For the text-containing cell, return its midpoint in (x, y) coordinate format. 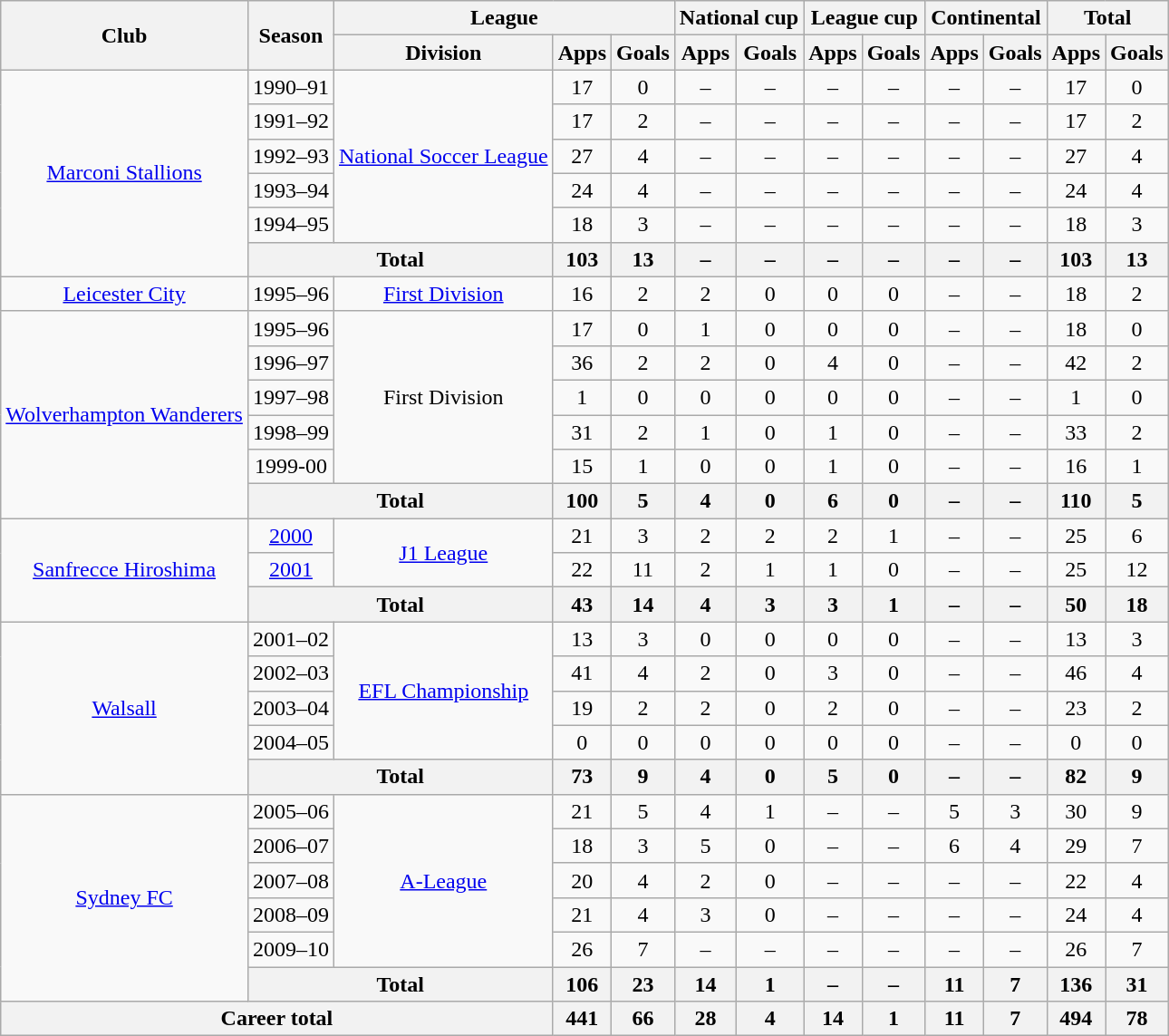
2006–07 (290, 846)
66 (643, 1019)
19 (582, 708)
2000 (290, 536)
82 (1076, 777)
46 (1076, 673)
1997–98 (290, 397)
2001 (290, 570)
1992–93 (290, 156)
1993–94 (290, 190)
43 (582, 605)
A-League (443, 880)
Wolverhampton Wanderers (125, 414)
42 (1076, 363)
1999-00 (290, 467)
League cup (865, 18)
28 (705, 1019)
Continental (986, 18)
2002–03 (290, 673)
Marconi Stallions (125, 173)
441 (582, 1019)
2004–05 (290, 742)
494 (1076, 1019)
J1 League (443, 553)
1998–99 (290, 432)
136 (1076, 983)
Leicester City (125, 294)
1994–95 (290, 225)
36 (582, 363)
20 (582, 880)
League (504, 18)
2005–06 (290, 811)
2001–02 (290, 639)
1990–91 (290, 87)
EFL Championship (443, 691)
50 (1076, 605)
National cup (739, 18)
29 (1076, 846)
Club (125, 35)
30 (1076, 811)
110 (1076, 501)
2007–08 (290, 880)
Career total (277, 1019)
Division (443, 53)
73 (582, 777)
Walsall (125, 708)
2003–04 (290, 708)
33 (1076, 432)
Sanfrecce Hiroshima (125, 570)
15 (582, 467)
Season (290, 35)
2008–09 (290, 915)
2009–10 (290, 949)
Sydney FC (125, 897)
78 (1137, 1019)
1991–92 (290, 121)
41 (582, 673)
106 (582, 983)
12 (1137, 570)
National Soccer League (443, 156)
1996–97 (290, 363)
100 (582, 501)
